Search for the cell housing the specified text and yield its (X, Y) center coordinate. 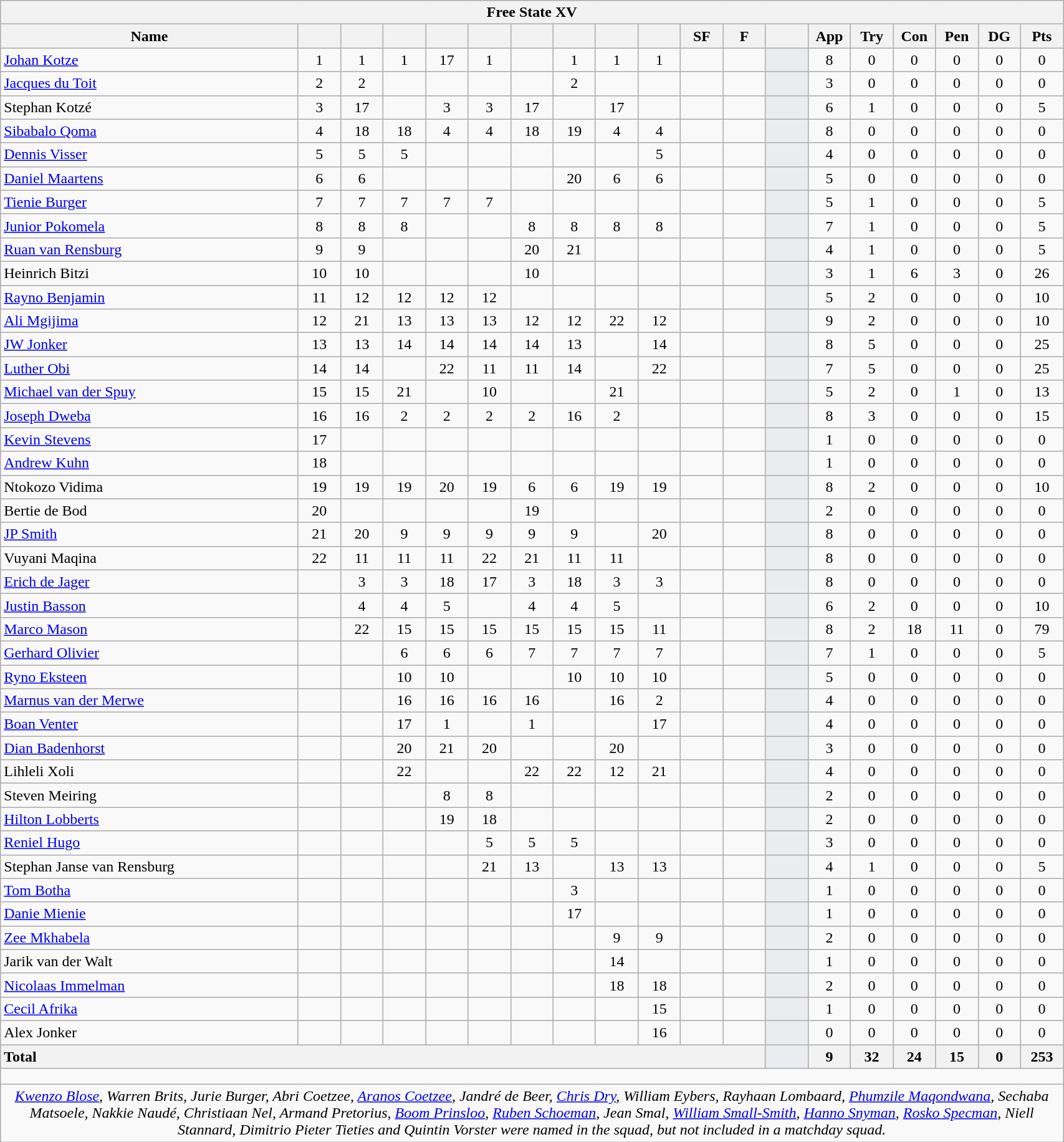
DG (999, 36)
F (744, 36)
JP Smith (150, 534)
Marnus van der Merwe (150, 701)
Nicolaas Immelman (150, 985)
Stephan Janse van Rensburg (150, 866)
JW Jonker (150, 345)
Joseph Dweba (150, 416)
Reniel Hugo (150, 843)
Gerhard Olivier (150, 653)
26 (1042, 273)
Total (383, 1057)
Ntokozo Vidima (150, 487)
Dennis Visser (150, 155)
Junior Pokomela (150, 226)
Boan Venter (150, 724)
Pen (957, 36)
Ryno Eksteen (150, 676)
79 (1042, 629)
Name (150, 36)
Jacques du Toit (150, 84)
Cecil Afrika (150, 1009)
Jarik van der Walt (150, 961)
Rayno Benjamin (150, 297)
Kevin Stevens (150, 439)
253 (1042, 1057)
SF (702, 36)
Daniel Maartens (150, 178)
Michael van der Spuy (150, 392)
Heinrich Bitzi (150, 273)
Free State XV (532, 12)
Ali Mgijima (150, 321)
Con (914, 36)
Danie Mienie (150, 914)
Stephan Kotzé (150, 107)
Bertie de Bod (150, 511)
Marco Mason (150, 629)
Zee Mkhabela (150, 938)
Tom Botha (150, 890)
Pts (1042, 36)
Ruan van Rensburg (150, 249)
Erich de Jager (150, 582)
Andrew Kuhn (150, 463)
Lihleli Xoli (150, 772)
Tienie Burger (150, 202)
Steven Meiring (150, 795)
Alex Jonker (150, 1032)
App (829, 36)
Johan Kotze (150, 60)
Hilton Lobberts (150, 819)
Justin Basson (150, 605)
32 (872, 1057)
Dian Badenhorst (150, 748)
24 (914, 1057)
Try (872, 36)
Luther Obi (150, 368)
Vuyani Maqina (150, 558)
Sibabalo Qoma (150, 131)
